Provide the (x, y) coordinate of the cell's center where the given text is located.  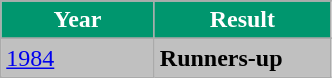
Year (78, 20)
Result (242, 20)
1984 (78, 58)
Runners-up (242, 58)
